Extract the (x, y) coordinate from the center of the cell holding the provided text.  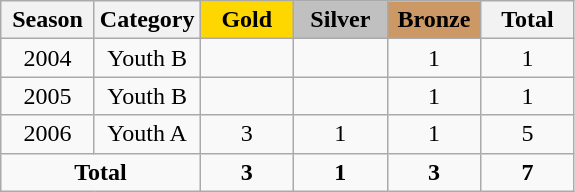
2004 (48, 58)
7 (528, 172)
Season (48, 20)
Category (147, 20)
2005 (48, 96)
Gold (247, 20)
Bronze (434, 20)
5 (528, 134)
Youth A (147, 134)
2006 (48, 134)
Silver (341, 20)
